Return the (X, Y) coordinate for the center point of the cell that contains the specified text.  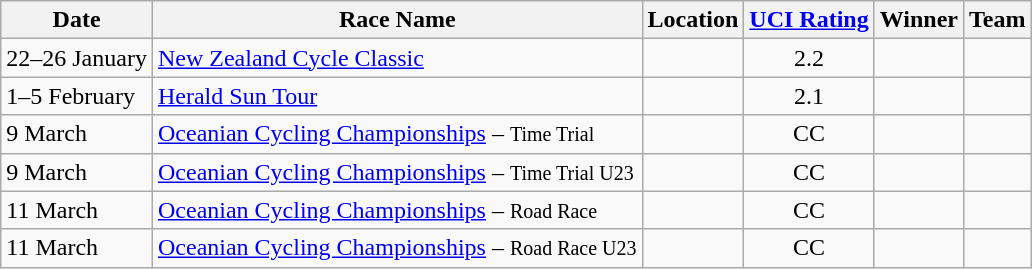
Oceanian Cycling Championships – Road Race U23 (397, 248)
Herald Sun Tour (397, 96)
2.2 (809, 58)
UCI Rating (809, 20)
2.1 (809, 96)
1–5 February (77, 96)
Location (693, 20)
Winner (918, 20)
22–26 January (77, 58)
Date (77, 20)
Oceanian Cycling Championships – Time Trial (397, 134)
Race Name (397, 20)
Team (998, 20)
Oceanian Cycling Championships – Time Trial U23 (397, 172)
Oceanian Cycling Championships – Road Race (397, 210)
New Zealand Cycle Classic (397, 58)
